Search for the cell housing the specified text and yield its (X, Y) center coordinate. 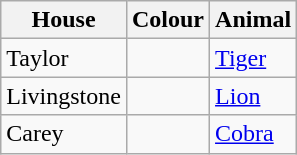
Carey (64, 134)
Colour (168, 20)
Lion (254, 96)
Livingstone (64, 96)
Cobra (254, 134)
Tiger (254, 58)
Taylor (64, 58)
House (64, 20)
Animal (254, 20)
